For the text-containing cell, return its midpoint in (X, Y) coordinate format. 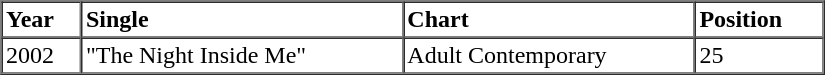
Position (760, 20)
Year (42, 20)
2002 (42, 56)
Chart (549, 20)
Single (242, 20)
25 (760, 56)
"The Night Inside Me" (242, 56)
Adult Contemporary (549, 56)
